Detect which cell encompasses the target text, then output its [X, Y] center coordinate. 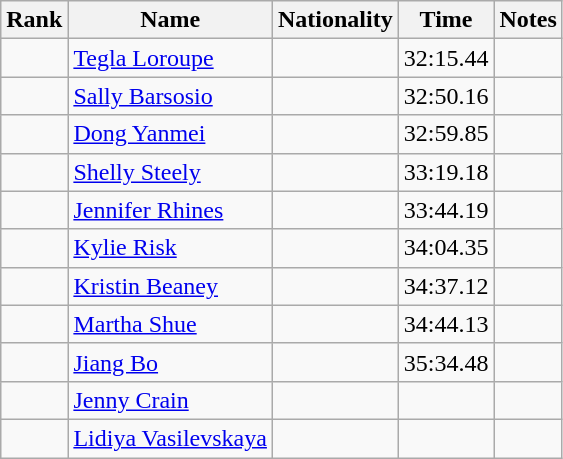
Martha Shue [170, 324]
34:04.35 [446, 248]
Jennifer Rhines [170, 210]
33:19.18 [446, 172]
Tegla Loroupe [170, 58]
34:44.13 [446, 324]
33:44.19 [446, 210]
32:59.85 [446, 134]
Kylie Risk [170, 248]
Sally Barsosio [170, 96]
Dong Yanmei [170, 134]
Jiang Bo [170, 362]
Jenny Crain [170, 400]
Time [446, 20]
Rank [34, 20]
35:34.48 [446, 362]
Kristin Beaney [170, 286]
Notes [528, 20]
Lidiya Vasilevskaya [170, 438]
Nationality [335, 20]
32:50.16 [446, 96]
34:37.12 [446, 286]
Name [170, 20]
Shelly Steely [170, 172]
32:15.44 [446, 58]
